Scan for the cell matching the given text and deliver its [x, y] coordinate at center. 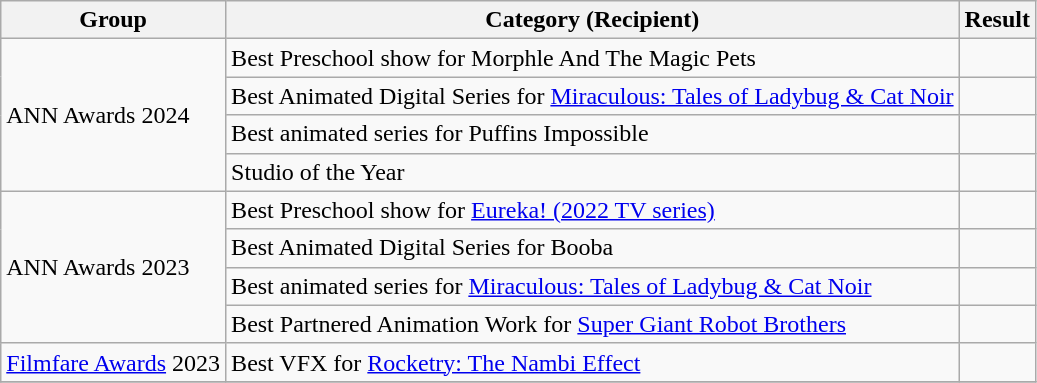
Best Animated Digital Series for Booba [593, 248]
Filmfare Awards 2023 [114, 362]
Result [997, 20]
Best VFX for Rocketry: The Nambi Effect [593, 362]
ANN Awards 2024 [114, 115]
Best Preschool show for Morphle And The Magic Pets [593, 58]
Best Partnered Animation Work for Super Giant Robot Brothers [593, 324]
ANN Awards 2023 [114, 267]
Best Preschool show for Eureka! (2022 TV series) [593, 210]
Best animated series for Miraculous: Tales of Ladybug & Cat Noir [593, 286]
Best Animated Digital Series for Miraculous: Tales of Ladybug & Cat Noir [593, 96]
Studio of the Year [593, 172]
Category (Recipient) [593, 20]
Group [114, 20]
Best animated series for Puffins Impossible [593, 134]
